Output the (X, Y) coordinate of the center of the cell containing the given text.  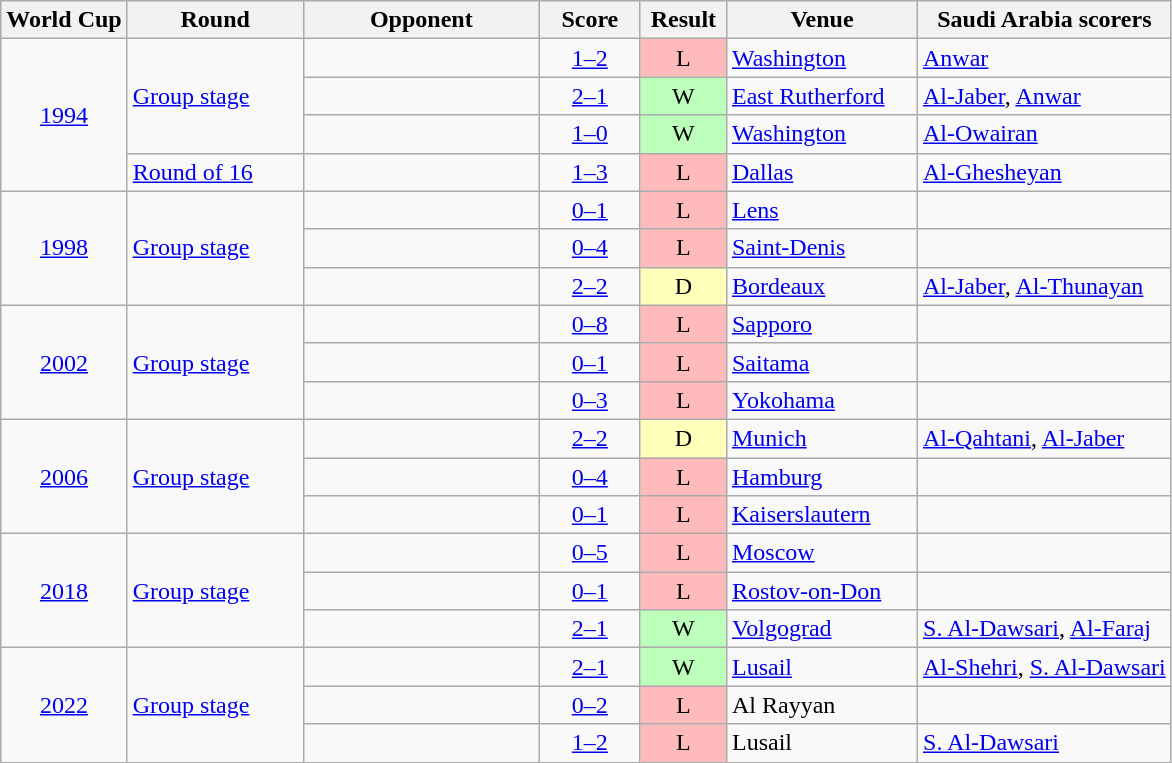
Munich (822, 438)
World Cup (64, 20)
Kaiserslautern (822, 515)
Result (683, 20)
Al-Shehri, S. Al-Dawsari (1045, 667)
Yokohama (822, 400)
Al-Ghesheyan (1045, 172)
Bordeaux (822, 286)
Score (590, 20)
Al-Jaber, Anwar (1045, 96)
S. Al-Dawsari (1045, 743)
0–2 (590, 705)
Saudi Arabia scorers (1045, 20)
S. Al-Dawsari, Al-Faraj (1045, 629)
Hamburg (822, 477)
Venue (822, 20)
Round (215, 20)
Dallas (822, 172)
2002 (64, 362)
0–3 (590, 400)
0–8 (590, 324)
Al Rayyan (822, 705)
East Rutherford (822, 96)
Saint-Denis (822, 248)
Round of 16 (215, 172)
Volgograd (822, 629)
1–3 (590, 172)
Rostov-on-Don (822, 591)
Anwar (1045, 58)
Al-Jaber, Al-Thunayan (1045, 286)
1994 (64, 115)
Al-Owairan (1045, 134)
1998 (64, 248)
2006 (64, 476)
Lens (822, 210)
2022 (64, 705)
Sapporo (822, 324)
Opponent (421, 20)
1–0 (590, 134)
Al-Qahtani, Al-Jaber (1045, 438)
Moscow (822, 553)
Saitama (822, 362)
0–5 (590, 553)
2018 (64, 591)
